For the text-containing cell, return its midpoint in (X, Y) coordinate format. 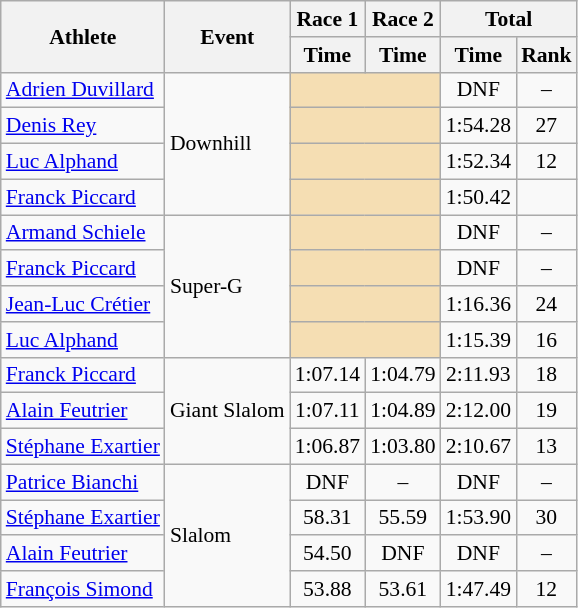
1:07.11 (328, 411)
Total (509, 19)
1:06.87 (328, 447)
2:12.00 (478, 411)
55.59 (402, 518)
1:03.80 (402, 447)
13 (546, 447)
58.31 (328, 518)
Downhill (228, 143)
16 (546, 340)
1:53.90 (478, 518)
1:47.49 (478, 589)
Athlete (83, 36)
2:10.67 (478, 447)
54.50 (328, 554)
Slalom (228, 535)
Armand Schiele (83, 233)
Patrice Bianchi (83, 482)
1:54.28 (478, 126)
François Simond (83, 589)
Super-G (228, 286)
53.61 (402, 589)
19 (546, 411)
24 (546, 304)
Race 2 (402, 19)
Denis Rey (83, 126)
27 (546, 126)
1:07.14 (328, 375)
Adrien Duvillard (83, 90)
53.88 (328, 589)
1:52.34 (478, 162)
1:04.79 (402, 375)
1:50.42 (478, 197)
1:15.39 (478, 340)
1:16.36 (478, 304)
Event (228, 36)
2:11.93 (478, 375)
Race 1 (328, 19)
30 (546, 518)
18 (546, 375)
1:04.89 (402, 411)
Rank (546, 55)
Jean-Luc Crétier (83, 304)
Giant Slalom (228, 410)
